Determine the (x, y) coordinate at the center of the cell enclosing the given text.  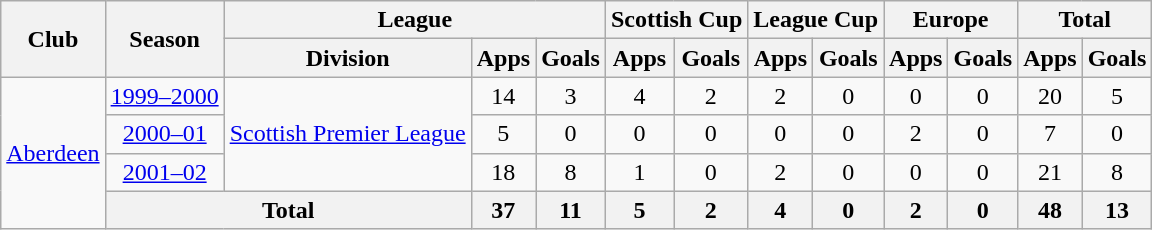
2001–02 (164, 172)
Aberdeen (53, 153)
Season (164, 39)
3 (571, 96)
11 (571, 210)
Europe (951, 20)
1 (639, 172)
Club (53, 39)
League (414, 20)
Scottish Cup (676, 20)
1999–2000 (164, 96)
18 (503, 172)
37 (503, 210)
14 (503, 96)
20 (1050, 96)
Division (348, 58)
Scottish Premier League (348, 134)
48 (1050, 210)
21 (1050, 172)
2000–01 (164, 134)
League Cup (816, 20)
7 (1050, 134)
13 (1117, 210)
